Identify which cell holds the provided text, then report its [x, y] central coordinate. 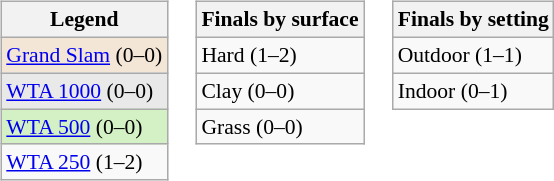
Grass (0–0) [280, 127]
Legend [84, 20]
Clay (0–0) [280, 91]
WTA 500 (0–0) [84, 127]
Finals by surface [280, 20]
Grand Slam (0–0) [84, 55]
Outdoor (1–1) [474, 55]
WTA 1000 (0–0) [84, 91]
Indoor (0–1) [474, 91]
Finals by setting [474, 20]
Hard (1–2) [280, 55]
WTA 250 (1–2) [84, 162]
